Detect which cell encompasses the target text, then output its (x, y) center coordinate. 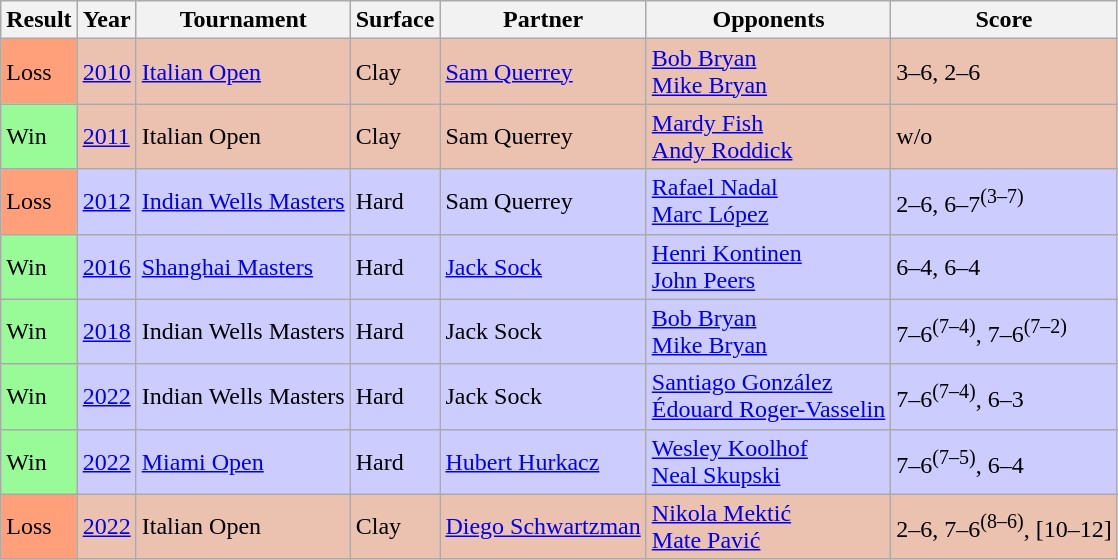
Santiago González Édouard Roger-Vasselin (768, 396)
Year (106, 20)
Mardy Fish Andy Roddick (768, 136)
7–6(7–5), 6–4 (1004, 462)
3–6, 2–6 (1004, 72)
Rafael Nadal Marc López (768, 202)
Surface (395, 20)
Henri Kontinen John Peers (768, 266)
2010 (106, 72)
Miami Open (243, 462)
Tournament (243, 20)
2011 (106, 136)
Opponents (768, 20)
7–6(7–4), 6–3 (1004, 396)
2–6, 7–6(8–6), [10–12] (1004, 526)
6–4, 6–4 (1004, 266)
2–6, 6–7(3–7) (1004, 202)
Diego Schwartzman (543, 526)
Partner (543, 20)
7–6(7–4), 7–6(7–2) (1004, 332)
Result (39, 20)
2018 (106, 332)
Nikola Mektić Mate Pavić (768, 526)
w/o (1004, 136)
Shanghai Masters (243, 266)
Score (1004, 20)
Wesley Koolhof Neal Skupski (768, 462)
Hubert Hurkacz (543, 462)
2012 (106, 202)
2016 (106, 266)
